Search for the cell housing the specified text and yield its (x, y) center coordinate. 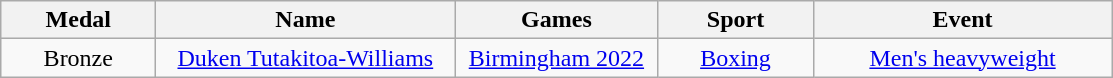
Men's heavyweight (962, 58)
Bronze (78, 58)
Birmingham 2022 (556, 58)
Sport (736, 20)
Boxing (736, 58)
Event (962, 20)
Games (556, 20)
Name (306, 20)
Duken Tutakitoa-Williams (306, 58)
Medal (78, 20)
